Find where the given text appears and provide that cell's center as [x, y] coordinate. 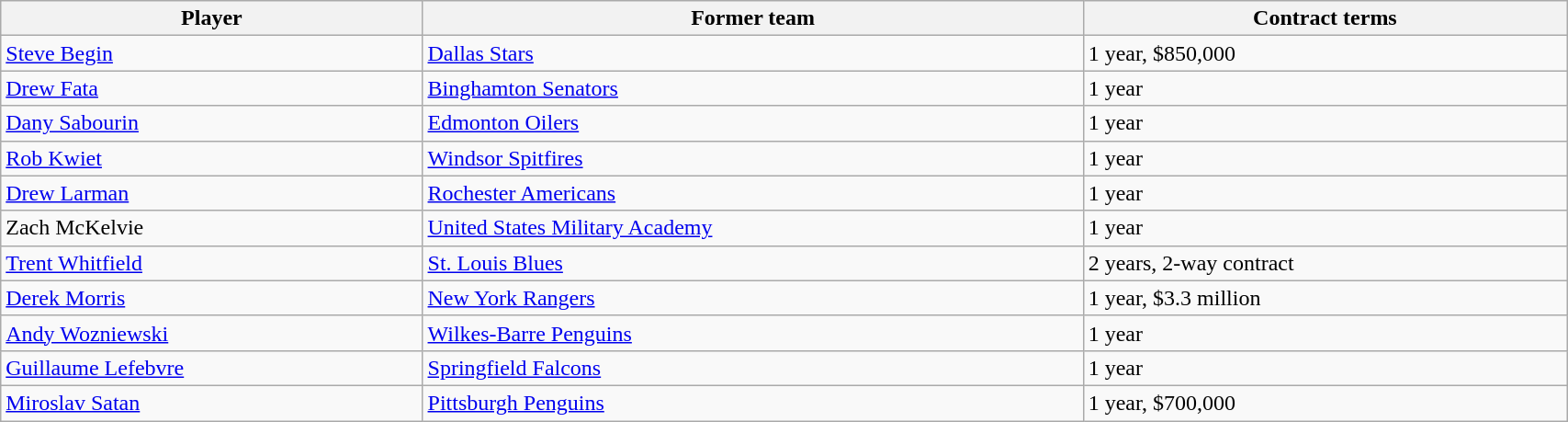
Binghamton Senators [753, 88]
Drew Fata [211, 88]
Contract terms [1325, 18]
Zach McKelvie [211, 228]
Former team [753, 18]
Andy Wozniewski [211, 333]
Pittsburgh Penguins [753, 403]
Rob Kwiet [211, 158]
Rochester Americans [753, 193]
Dany Sabourin [211, 123]
New York Rangers [753, 298]
1 year, $3.3 million [1325, 298]
Guillaume Lefebvre [211, 368]
Wilkes-Barre Penguins [753, 333]
1 year, $700,000 [1325, 403]
Player [211, 18]
Drew Larman [211, 193]
Dallas Stars [753, 53]
Edmonton Oilers [753, 123]
Derek Morris [211, 298]
1 year, $850,000 [1325, 53]
2 years, 2-way contract [1325, 263]
Trent Whitfield [211, 263]
Miroslav Satan [211, 403]
Springfield Falcons [753, 368]
St. Louis Blues [753, 263]
United States Military Academy [753, 228]
Steve Begin [211, 53]
Windsor Spitfires [753, 158]
